Identify which cell holds the provided text, then report its [X, Y] central coordinate. 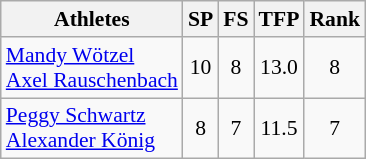
TFP [280, 19]
13.0 [280, 68]
Peggy SchwartzAlexander König [92, 128]
Mandy WötzelAxel Rauschenbach [92, 68]
FS [236, 19]
10 [200, 68]
Athletes [92, 19]
11.5 [280, 128]
SP [200, 19]
Rank [334, 19]
